From the cell containing the given text, extract its center point as (X, Y) coordinate. 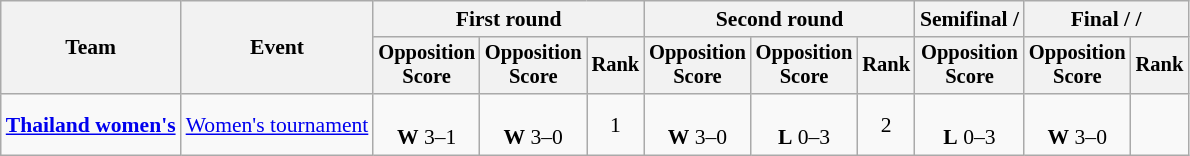
Event (278, 48)
Final / / (1106, 19)
Second round (780, 19)
W 3–1 (426, 124)
First round (508, 19)
Semifinal / (970, 19)
Team (91, 48)
1 (616, 124)
Women's tournament (278, 124)
Thailand women's (91, 124)
2 (886, 124)
